Find where the given text appears and provide that cell's center as (x, y) coordinate. 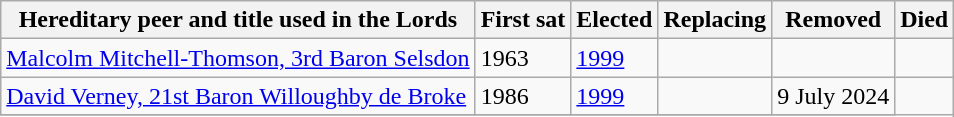
9 July 2024 (834, 96)
First sat (523, 20)
1963 (523, 58)
David Verney, 21st Baron Willoughby de Broke (238, 96)
Elected (614, 20)
Replacing (715, 20)
Hereditary peer and title used in the Lords (238, 20)
1986 (523, 96)
Removed (834, 20)
Died (924, 20)
Malcolm Mitchell-Thomson, 3rd Baron Selsdon (238, 58)
